Scan for the cell matching the given text and deliver its (x, y) coordinate at center. 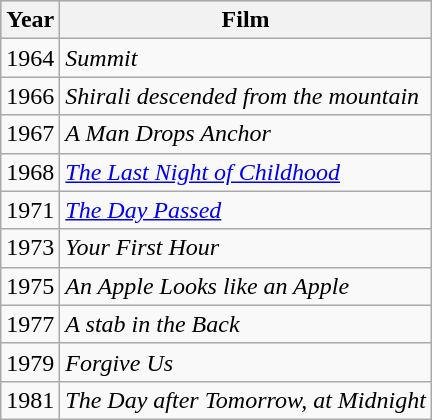
1964 (30, 58)
Summit (246, 58)
The Day after Tomorrow, at Midnight (246, 400)
1979 (30, 362)
1967 (30, 134)
Forgive Us (246, 362)
Year (30, 20)
1977 (30, 324)
Shirali descended from the mountain (246, 96)
1966 (30, 96)
1975 (30, 286)
An Apple Looks like an Apple (246, 286)
The Day Passed (246, 210)
Film (246, 20)
A stab in the Back (246, 324)
1973 (30, 248)
1971 (30, 210)
The Last Night of Childhood (246, 172)
Your First Hour (246, 248)
A Man Drops Anchor (246, 134)
1981 (30, 400)
1968 (30, 172)
